Pinpoint the cell where the given text exists, returning its [x, y] midpoint coordinate. 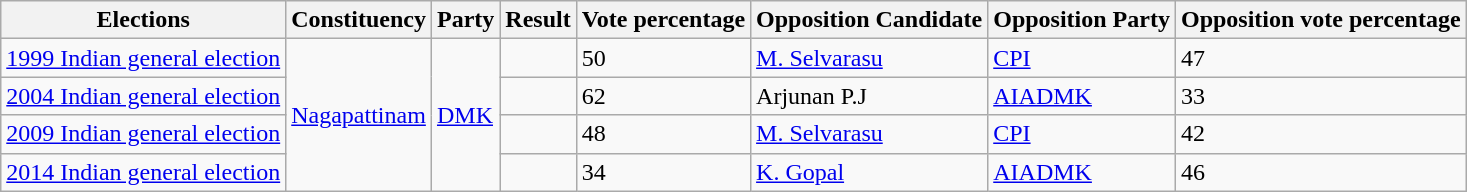
K. Gopal [870, 172]
Elections [144, 20]
46 [1320, 172]
Result [538, 20]
Arjunan P.J [870, 96]
48 [663, 134]
42 [1320, 134]
2009 Indian general election [144, 134]
Nagapattinam [359, 115]
Opposition Party [1082, 20]
Opposition vote percentage [1320, 20]
Party [465, 20]
Vote percentage [663, 20]
33 [1320, 96]
1999 Indian general election [144, 58]
47 [1320, 58]
34 [663, 172]
50 [663, 58]
62 [663, 96]
Constituency [359, 20]
Opposition Candidate [870, 20]
2004 Indian general election [144, 96]
DMK [465, 115]
2014 Indian general election [144, 172]
